Pinpoint the cell where the given text exists, returning its (X, Y) midpoint coordinate. 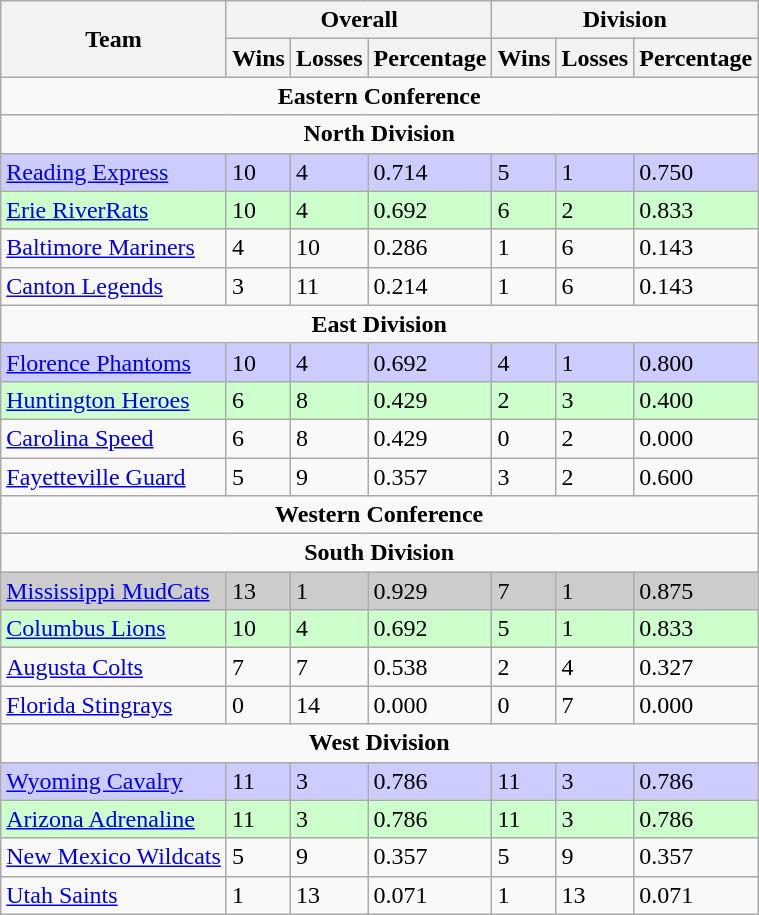
0.214 (430, 286)
0.875 (696, 591)
14 (329, 705)
Florida Stingrays (114, 705)
Canton Legends (114, 286)
Carolina Speed (114, 438)
Wyoming Cavalry (114, 781)
Division (625, 20)
Mississippi MudCats (114, 591)
West Division (380, 743)
0.800 (696, 362)
Florence Phantoms (114, 362)
Fayetteville Guard (114, 477)
0.327 (696, 667)
Eastern Conference (380, 96)
0.538 (430, 667)
Columbus Lions (114, 629)
0.750 (696, 172)
0.714 (430, 172)
Western Conference (380, 515)
Reading Express (114, 172)
Augusta Colts (114, 667)
Baltimore Mariners (114, 248)
East Division (380, 324)
Erie RiverRats (114, 210)
South Division (380, 553)
Huntington Heroes (114, 400)
0.400 (696, 400)
Overall (359, 20)
North Division (380, 134)
New Mexico Wildcats (114, 857)
0.929 (430, 591)
0.600 (696, 477)
Team (114, 39)
0.286 (430, 248)
Utah Saints (114, 895)
Arizona Adrenaline (114, 819)
